Determine the (X, Y) coordinate at the center of the cell enclosing the given text.  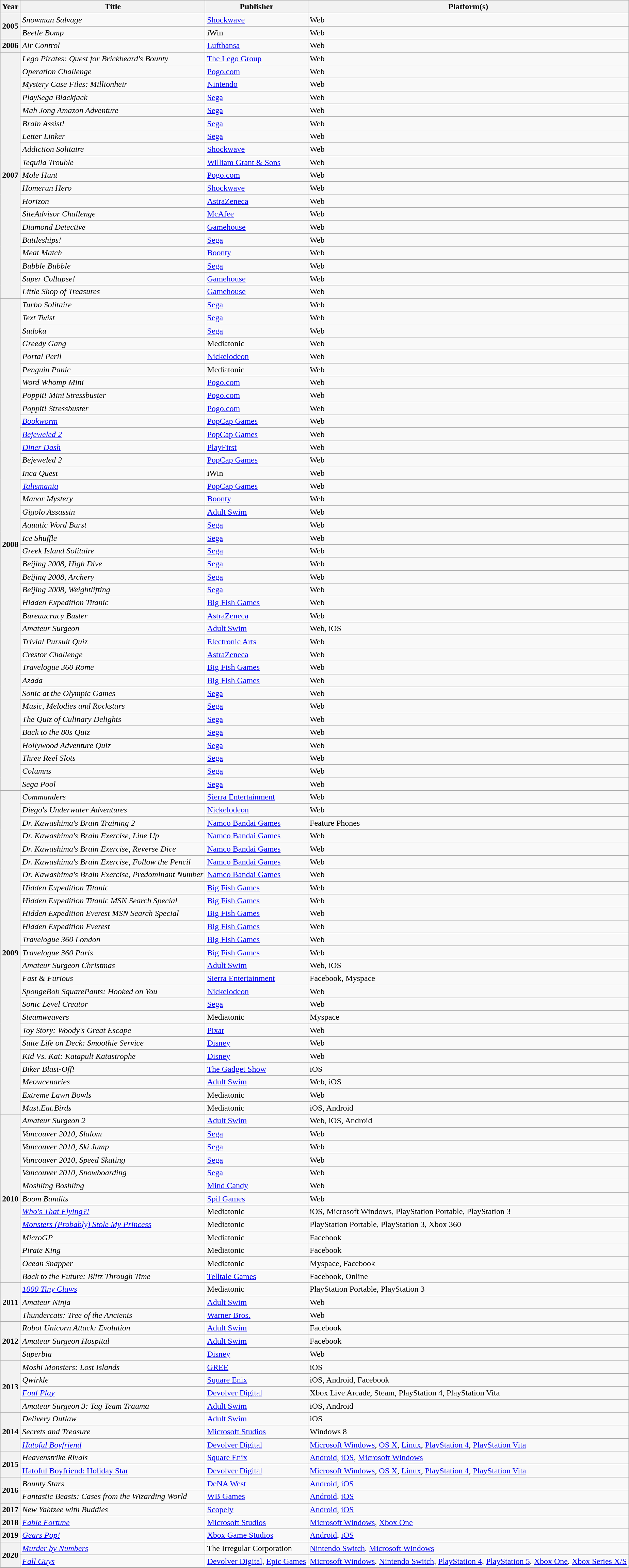
Biker Blast-Off! (113, 1069)
2011 (10, 1302)
Three Reel Slots (113, 758)
Feature Phones (468, 823)
Mah Jong Amazon Adventure (113, 110)
Thundercats: Tree of the Ancients (113, 1315)
PlayStation Portable, PlayStation 3 (468, 1289)
Dr. Kawashima's Brain Exercise, Follow the Pencil (113, 862)
2015 (10, 1464)
Amateur Surgeon 3: Tag Team Trauma (113, 1406)
The Lego Group (257, 59)
Windows 8 (468, 1432)
2019 (10, 1535)
Hidden Expedition Everest MSN Search Special (113, 914)
Toy Story: Woody's Great Escape (113, 1030)
Back to the 80s Quiz (113, 732)
Dr. Kawashima's Brain Exercise, Predominant Number (113, 875)
Lego Pirates: Quest for Brickbeard's Bounty (113, 59)
Superbia (113, 1354)
Word Whomp Mini (113, 383)
Pixar (257, 1030)
Bounty Stars (113, 1484)
iOS, Android, Facebook (468, 1380)
Moshi Monsters: Lost Islands (113, 1367)
Greedy Gang (113, 343)
Trivial Pursuit Quiz (113, 642)
Air Control (113, 46)
SiteAdvisor Challenge (113, 214)
Foul Play (113, 1393)
Hidden Expedition Titanic MSN Search Special (113, 901)
Gigolo Assassin (113, 512)
MicroGP (113, 1238)
Sonic at the Olympic Games (113, 693)
2018 (10, 1522)
Facebook, Myspace (468, 978)
Dr. Kawashima's Brain Exercise, Reverse Dice (113, 849)
Devolver Digital, Epic Games (257, 1561)
Music, Melodies and Rockstars (113, 706)
Beetle Bomp (113, 33)
PlayStation Portable, PlayStation 3, Xbox 360 (468, 1225)
Murder by Numbers (113, 1548)
GREE (257, 1367)
Battleships! (113, 240)
2016 (10, 1490)
Vancouver 2010, Snowboarding (113, 1173)
The Quiz of Culinary Delights (113, 719)
Hollywood Adventure Quiz (113, 745)
Beijing 2008, Archery (113, 577)
Who's That Flying?! (113, 1212)
1000 Tiny Claws (113, 1289)
2005 (10, 26)
Little Shop of Treasures (113, 292)
iOS, Microsoft Windows, PlayStation Portable, PlayStation 3 (468, 1212)
Sudoku (113, 330)
Meat Match (113, 253)
2012 (10, 1341)
Tequila Trouble (113, 162)
Amateur Surgeon 2 (113, 1121)
Suite Life on Deck: Smoothie Service (113, 1043)
Vancouver 2010, Slalom (113, 1134)
Diego's Underwater Adventures (113, 810)
Hidden Expedition Everest (113, 926)
Year (10, 7)
The Irregular Corporation (257, 1548)
Spil Games (257, 1198)
Lufthansa (257, 46)
Turbo Solitaire (113, 305)
Back to the Future: Blitz Through Time (113, 1276)
Myspace (468, 1017)
Scopely (257, 1509)
2007 (10, 175)
Addiction Solitaire (113, 149)
Must.Eat.Birds (113, 1108)
Fall Guys (113, 1561)
Qwirkle (113, 1380)
Aquatic Word Burst (113, 525)
Azada (113, 680)
Hatoful Boyfriend (113, 1445)
Portal Peril (113, 356)
2013 (10, 1386)
Diner Dash (113, 447)
Columns (113, 771)
Boom Bandits (113, 1198)
Android, iOS, Microsoft Windows (468, 1458)
Heavenstrike Rivals (113, 1458)
Sonic Level Creator (113, 1004)
Title (113, 7)
2008 (10, 544)
Inca Quest (113, 473)
Crestor Challenge (113, 654)
Beijing 2008, High Dive (113, 564)
Nintendo Switch, Microsoft Windows (468, 1548)
Bureaucracy Buster (113, 616)
2006 (10, 46)
2010 (10, 1199)
Web, iOS, Android (468, 1121)
Electronic Arts (257, 642)
WB Games (257, 1497)
Steamweavers (113, 1017)
Travelogue 360 Rome (113, 667)
Operation Challenge (113, 71)
Nintendo (257, 84)
Fast & Furious (113, 978)
McAfee (257, 214)
Manor Mystery (113, 499)
Sega Pool (113, 784)
Amateur Surgeon (113, 629)
Microsoft Windows, Xbox One (468, 1522)
The Gadget Show (257, 1069)
Mole Hunt (113, 175)
Penguin Panic (113, 369)
Mystery Case Files: Millionheir (113, 84)
Publisher (257, 7)
Telltale Games (257, 1276)
Snowman Salvage (113, 20)
Pirate King (113, 1250)
Poppit! Mini Stressbuster (113, 395)
Text Twist (113, 318)
PlaySega Blackjack (113, 97)
Diamond Detective (113, 227)
Super Collapse! (113, 279)
Meowcenaries (113, 1082)
Moshling Boshling (113, 1185)
SpongeBob SquarePants: Hooked on You (113, 991)
Amateur Surgeon Christmas (113, 965)
Kid Vs. Kat: Katapult Katastrophe (113, 1056)
Dr. Kawashima's Brain Exercise, Line Up (113, 836)
Ocean Snapper (113, 1263)
Greek Island Solitaire (113, 551)
Extreme Lawn Bowls (113, 1095)
Platform(s) (468, 7)
2009 (10, 953)
New Yahtzee with Buddies (113, 1509)
2014 (10, 1432)
Robot Unicorn Attack: Evolution (113, 1328)
Travelogue 360 Paris (113, 952)
DeNA West (257, 1484)
2020 (10, 1555)
Myspace, Facebook (468, 1263)
Facebook, Online (468, 1276)
PlayFirst (257, 447)
Homerun Hero (113, 188)
2017 (10, 1509)
Xbox Live Arcade, Steam, PlayStation 4, PlayStation Vita (468, 1393)
Vancouver 2010, Ski Jump (113, 1147)
Horizon (113, 201)
Xbox Game Studios (257, 1535)
Warner Bros. (257, 1315)
Dr. Kawashima's Brain Training 2 (113, 823)
Bubble Bubble (113, 266)
Ice Shuffle (113, 538)
Mind Candy (257, 1185)
Hatoful Boyfriend: Holiday Star (113, 1471)
Letter Linker (113, 136)
Beijing 2008, Weightlifting (113, 590)
Talismania (113, 486)
Fantastic Beasts: Cases from the Wizarding World (113, 1497)
Vancouver 2010, Speed Skating (113, 1160)
Gears Pop! (113, 1535)
Monsters (Probably) Stole My Princess (113, 1225)
Amateur Surgeon Hospital (113, 1341)
Commanders (113, 797)
Bookworm (113, 421)
Secrets and Treasure (113, 1432)
Fable Fortune (113, 1522)
Brain Assist! (113, 123)
Delivery Outlaw (113, 1419)
Microsoft Windows, Nintendo Switch, PlayStation 4, PlayStation 5, Xbox One, Xbox Series X/S (468, 1561)
Amateur Ninja (113, 1302)
Travelogue 360 London (113, 939)
William Grant & Sons (257, 162)
Poppit! Stressbuster (113, 408)
